For the text-containing cell, return its midpoint in [x, y] coordinate format. 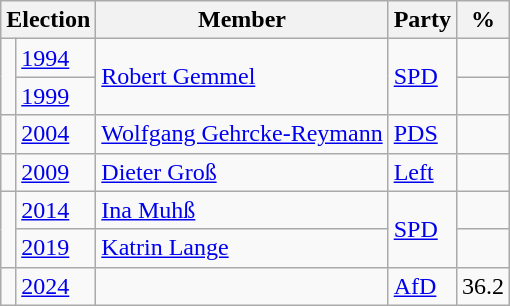
Dieter Groß [242, 172]
Wolfgang Gehrcke-Reymann [242, 134]
2024 [56, 286]
2004 [56, 134]
Ina Muhß [242, 210]
2019 [56, 248]
Election [48, 20]
Robert Gemmel [242, 77]
1999 [56, 96]
Party [422, 20]
2009 [56, 172]
Katrin Lange [242, 248]
Left [422, 172]
PDS [422, 134]
1994 [56, 58]
Member [242, 20]
36.2 [484, 286]
AfD [422, 286]
% [484, 20]
2014 [56, 210]
